Provide the (X, Y) coordinate of the cell's center where the given text is located.  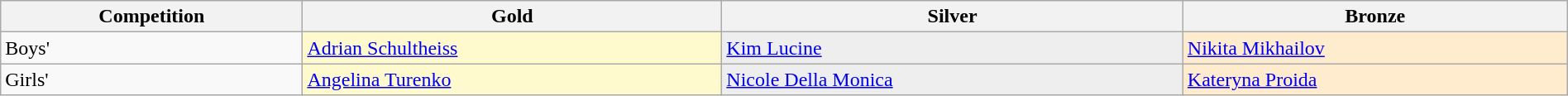
Angelina Turenko (513, 79)
Nikita Mikhailov (1374, 48)
Silver (953, 17)
Kateryna Proida (1374, 79)
Kim Lucine (953, 48)
Girls' (152, 79)
Competition (152, 17)
Nicole Della Monica (953, 79)
Adrian Schultheiss (513, 48)
Boys' (152, 48)
Bronze (1374, 17)
Gold (513, 17)
